Scan for the cell matching the given text and deliver its [X, Y] coordinate at center. 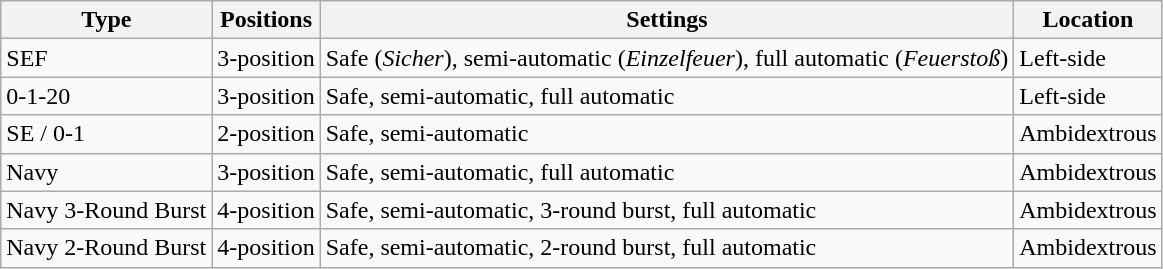
Safe, semi-automatic [667, 134]
SE / 0-1 [106, 134]
Safe (Sicher), semi-automatic (Einzelfeuer), full automatic (Feuerstoß) [667, 58]
Positions [266, 20]
0-1-20 [106, 96]
Location [1088, 20]
Navy 2-Round Burst [106, 248]
Navy [106, 172]
Navy 3-Round Burst [106, 210]
2-position [266, 134]
SEF [106, 58]
Settings [667, 20]
Type [106, 20]
Safe, semi-automatic, 2-round burst, full automatic [667, 248]
Safe, semi-automatic, 3-round burst, full automatic [667, 210]
